Capture the cell that displays the provided text and extract its (x, y) central coordinate. 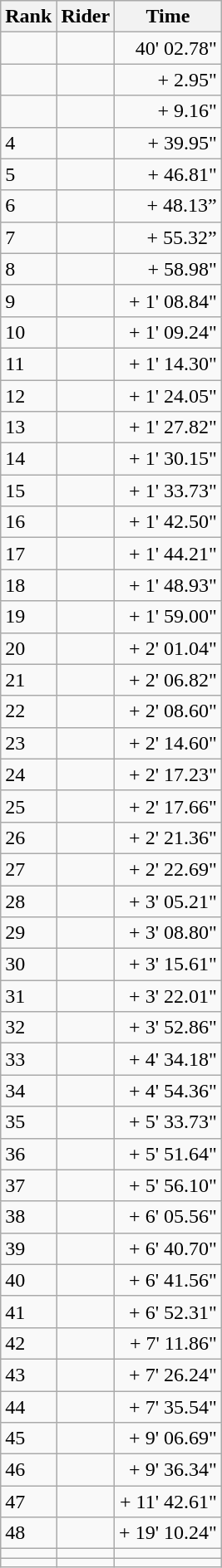
+ 7' 11.86" (168, 1343)
44 (28, 1407)
18 (28, 585)
42 (28, 1343)
+ 39.95" (168, 143)
+ 6' 40.70" (168, 1248)
+ 6' 05.56" (168, 1217)
+ 2' 21.36" (168, 838)
17 (28, 554)
35 (28, 1122)
38 (28, 1217)
27 (28, 869)
+ 19' 10.24" (168, 1533)
28 (28, 901)
16 (28, 522)
+ 6' 41.56" (168, 1280)
23 (28, 743)
+ 2' 08.60" (168, 711)
37 (28, 1185)
24 (28, 774)
22 (28, 711)
19 (28, 617)
13 (28, 427)
+ 2' 17.23" (168, 774)
+ 5' 33.73" (168, 1122)
+ 46.81" (168, 174)
Rider (86, 17)
41 (28, 1312)
36 (28, 1154)
+ 1' 33.73" (168, 491)
Time (168, 17)
+ 1' 08.84" (168, 300)
+ 4' 34.18" (168, 1059)
+ 2' 01.04" (168, 648)
+ 5' 51.64" (168, 1154)
12 (28, 396)
+ 1' 27.82" (168, 427)
40' 02.78" (168, 48)
+ 1' 14.30" (168, 364)
26 (28, 838)
+ 48.13” (168, 206)
+ 9.16" (168, 111)
+ 7' 26.24" (168, 1375)
8 (28, 269)
Rank (28, 17)
+ 1' 48.93" (168, 585)
+ 2' 22.69" (168, 869)
4 (28, 143)
34 (28, 1091)
+ 1' 59.00" (168, 617)
+ 3' 08.80" (168, 933)
+ 11' 42.61" (168, 1502)
+ 3' 05.21" (168, 901)
+ 3' 15.61" (168, 965)
+ 2' 06.82" (168, 680)
20 (28, 648)
+ 58.98" (168, 269)
9 (28, 300)
+ 2' 17.66" (168, 806)
33 (28, 1059)
25 (28, 806)
7 (28, 237)
+ 2' 14.60" (168, 743)
39 (28, 1248)
15 (28, 491)
5 (28, 174)
14 (28, 459)
32 (28, 1028)
+ 1' 09.24" (168, 332)
+ 1' 42.50" (168, 522)
+ 3' 52.86" (168, 1028)
+ 7' 35.54" (168, 1407)
11 (28, 364)
43 (28, 1375)
47 (28, 1502)
31 (28, 996)
+ 9' 36.34" (168, 1470)
+ 4' 54.36" (168, 1091)
21 (28, 680)
+ 1' 24.05" (168, 396)
46 (28, 1470)
+ 6' 52.31" (168, 1312)
45 (28, 1439)
+ 55.32” (168, 237)
+ 9' 06.69" (168, 1439)
+ 1' 44.21" (168, 554)
48 (28, 1533)
30 (28, 965)
29 (28, 933)
+ 3' 22.01" (168, 996)
+ 1' 30.15" (168, 459)
+ 2.95" (168, 80)
+ 5' 56.10" (168, 1185)
6 (28, 206)
40 (28, 1280)
10 (28, 332)
